Search for the cell housing the specified text and yield its (x, y) center coordinate. 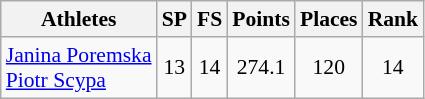
SP (174, 19)
Points (261, 19)
13 (174, 68)
Rank (394, 19)
120 (329, 68)
Janina PoremskaPiotr Scypa (79, 68)
274.1 (261, 68)
Athletes (79, 19)
Places (329, 19)
FS (210, 19)
